Extract the (x, y) coordinate from the center of the cell holding the provided text.  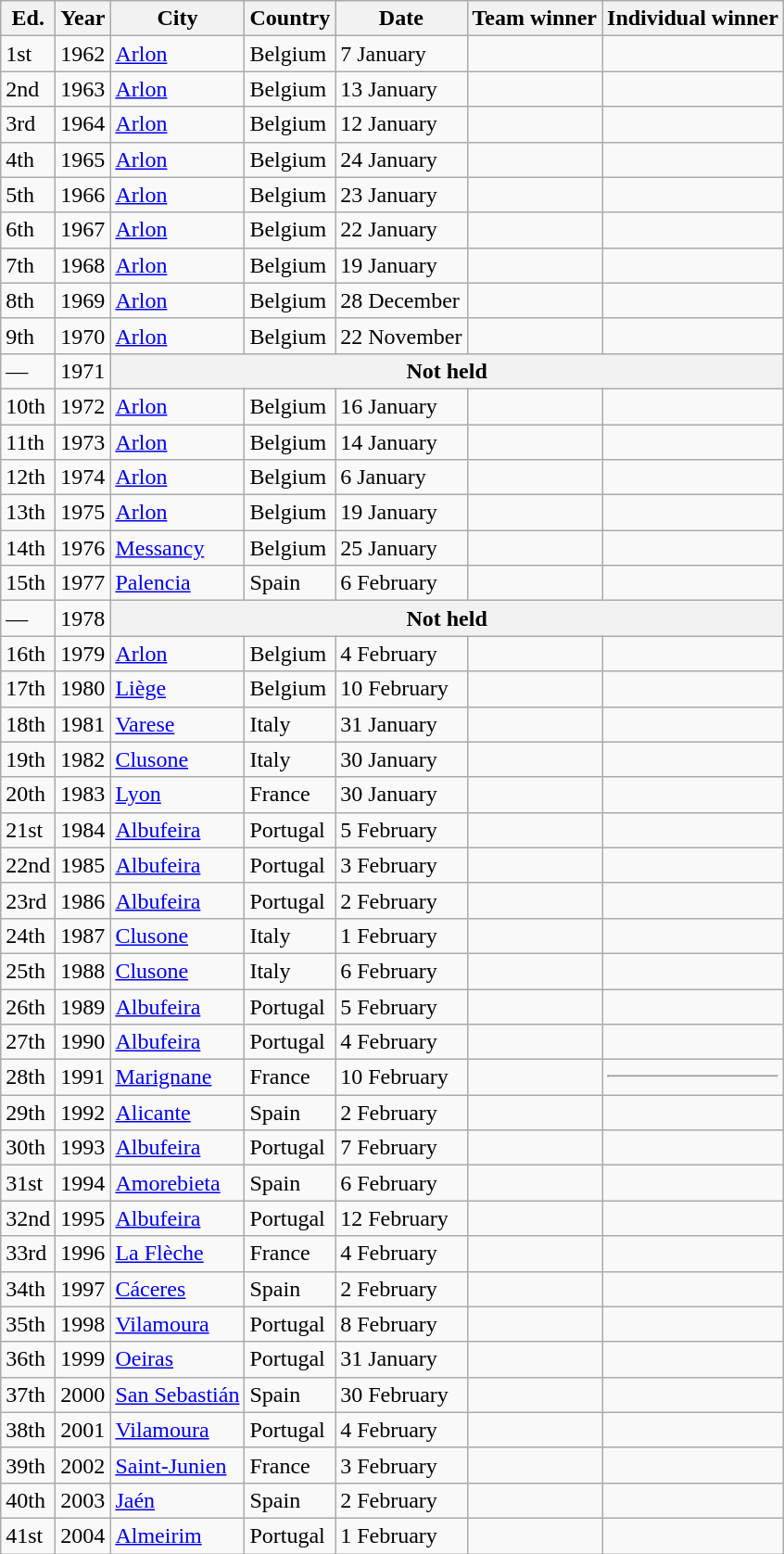
29th (28, 1113)
15th (28, 583)
36th (28, 1359)
20th (28, 795)
25th (28, 971)
Messancy (178, 548)
Amorebieta (178, 1183)
1997 (83, 1289)
Country (290, 19)
Lyon (178, 795)
12 February (401, 1218)
Oeiras (178, 1359)
Marignane (178, 1077)
5th (28, 195)
1996 (83, 1254)
1995 (83, 1218)
22 January (401, 230)
14th (28, 548)
1968 (83, 265)
28th (28, 1077)
1969 (83, 300)
1965 (83, 159)
30 February (401, 1395)
16 January (401, 406)
1985 (83, 865)
Palencia (178, 583)
2004 (83, 1535)
38th (28, 1430)
24th (28, 936)
13 January (401, 89)
1988 (83, 971)
25 January (401, 548)
1978 (83, 618)
41st (28, 1535)
7 January (401, 54)
31st (28, 1183)
26th (28, 1006)
1964 (83, 124)
34th (28, 1289)
1st (28, 54)
4th (28, 159)
1982 (83, 759)
8th (28, 300)
1994 (83, 1183)
23rd (28, 900)
1987 (83, 936)
Jaén (178, 1500)
22nd (28, 865)
3rd (28, 124)
7th (28, 265)
1962 (83, 54)
City (178, 19)
2nd (28, 89)
1977 (83, 583)
28 December (401, 300)
30th (28, 1148)
1981 (83, 724)
1971 (83, 371)
1972 (83, 406)
39th (28, 1465)
1970 (83, 336)
12 January (401, 124)
1979 (83, 654)
1963 (83, 89)
37th (28, 1395)
7 February (401, 1148)
Cáceres (178, 1289)
24 January (401, 159)
1991 (83, 1077)
Team winner (535, 19)
Saint-Junien (178, 1465)
1976 (83, 548)
1980 (83, 689)
32nd (28, 1218)
21st (28, 830)
19th (28, 759)
8 February (401, 1324)
6th (28, 230)
35th (28, 1324)
17th (28, 689)
1989 (83, 1006)
Liège (178, 689)
1966 (83, 195)
1998 (83, 1324)
La Flèche (178, 1254)
Almeirim (178, 1535)
1992 (83, 1113)
San Sebastián (178, 1395)
10th (28, 406)
23 January (401, 195)
2000 (83, 1395)
16th (28, 654)
1973 (83, 442)
Date (401, 19)
1974 (83, 478)
2002 (83, 1465)
1975 (83, 513)
6 January (401, 478)
Varese (178, 724)
2003 (83, 1500)
Year (83, 19)
40th (28, 1500)
9th (28, 336)
14 January (401, 442)
1984 (83, 830)
Alicante (178, 1113)
11th (28, 442)
1990 (83, 1042)
1999 (83, 1359)
Individual winner (693, 19)
13th (28, 513)
18th (28, 724)
33rd (28, 1254)
1993 (83, 1148)
2001 (83, 1430)
Ed. (28, 19)
1986 (83, 900)
27th (28, 1042)
12th (28, 478)
22 November (401, 336)
1967 (83, 230)
1983 (83, 795)
